Identify which cell holds the provided text, then report its (x, y) central coordinate. 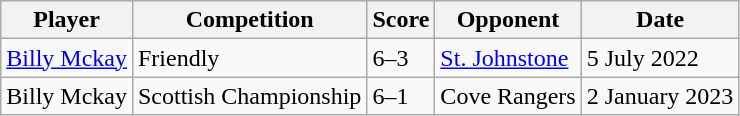
Cove Rangers (508, 96)
2 January 2023 (660, 96)
Friendly (249, 58)
Scottish Championship (249, 96)
Score (401, 20)
Competition (249, 20)
Date (660, 20)
St. Johnstone (508, 58)
6–3 (401, 58)
6–1 (401, 96)
Player (67, 20)
5 July 2022 (660, 58)
Opponent (508, 20)
